Search for the cell housing the specified text and yield its [X, Y] center coordinate. 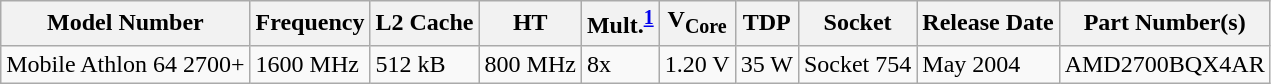
35 W [766, 64]
L2 Cache [424, 24]
TDP [766, 24]
May 2004 [988, 64]
Frequency [310, 24]
Release Date [988, 24]
1600 MHz [310, 64]
Socket 754 [857, 64]
VCore [697, 24]
AMD2700BQX4AR [1164, 64]
Mult.1 [620, 24]
512 kB [424, 64]
HT [530, 24]
Part Number(s) [1164, 24]
1.20 V [697, 64]
Socket [857, 24]
800 MHz [530, 64]
Model Number [126, 24]
8x [620, 64]
Mobile Athlon 64 2700+ [126, 64]
